Detect which cell encompasses the target text, then output its (x, y) center coordinate. 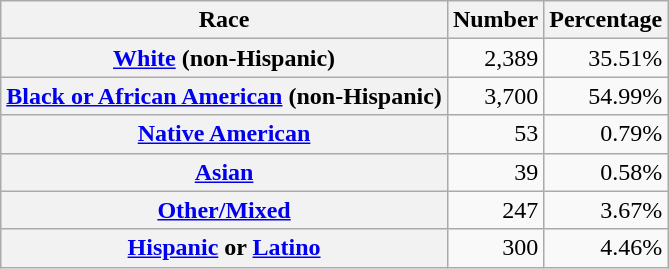
Percentage (606, 20)
247 (495, 210)
35.51% (606, 58)
3.67% (606, 210)
0.79% (606, 134)
2,389 (495, 58)
Native American (224, 134)
Asian (224, 172)
4.46% (606, 248)
54.99% (606, 96)
Black or African American (non-Hispanic) (224, 96)
300 (495, 248)
Other/Mixed (224, 210)
Race (224, 20)
Hispanic or Latino (224, 248)
Number (495, 20)
39 (495, 172)
0.58% (606, 172)
3,700 (495, 96)
53 (495, 134)
White (non-Hispanic) (224, 58)
